Detect which cell encompasses the target text, then output its (x, y) center coordinate. 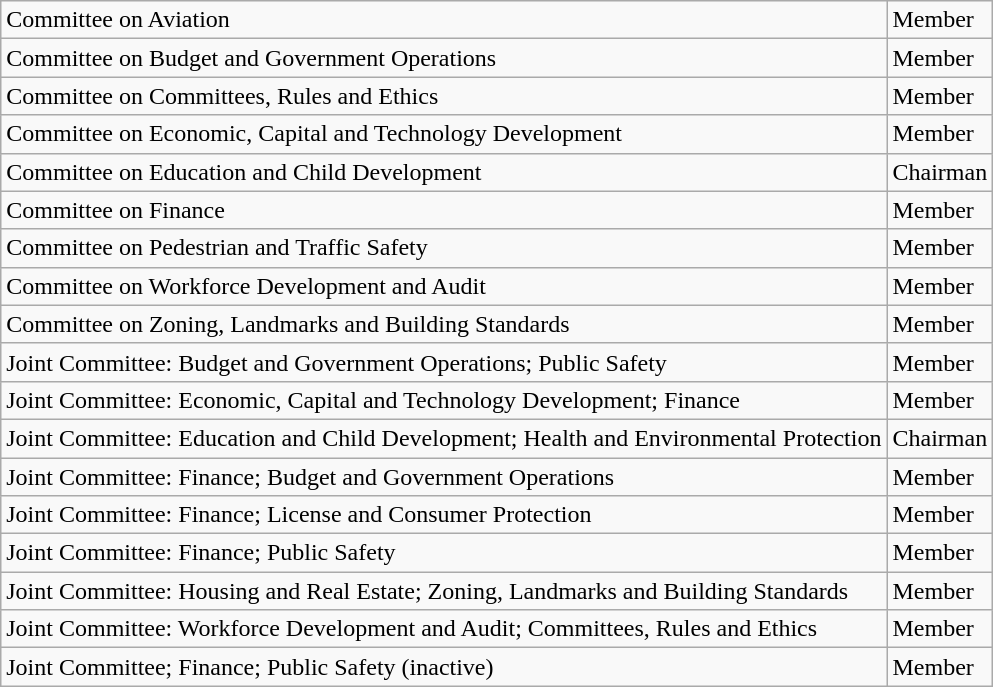
Committee on Zoning, Landmarks and Building Standards (444, 324)
Committee on Workforce Development and Audit (444, 286)
Committee on Budget and Government Operations (444, 58)
Committee on Education and Child Development (444, 172)
Joint Committee: Finance; Budget and Government Operations (444, 477)
Joint Committee: Workforce Development and Audit; Committees, Rules and Ethics (444, 629)
Committee on Economic, Capital and Technology Development (444, 134)
Joint Committee: Education and Child Development; Health and Environmental Protection (444, 438)
Joint Committee: Economic, Capital and Technology Development; Finance (444, 400)
Joint Committee: Housing and Real Estate; Zoning, Landmarks and Building Standards (444, 591)
Joint Committee: Finance; Public Safety (444, 553)
Committee on Finance (444, 210)
Joint Committee; Finance; Public Safety (inactive) (444, 667)
Joint Committee: Budget and Government Operations; Public Safety (444, 362)
Joint Committee: Finance; License and Consumer Protection (444, 515)
Committee on Committees, Rules and Ethics (444, 96)
Committee on Aviation (444, 20)
Committee on Pedestrian and Traffic Safety (444, 248)
